Search for the cell housing the specified text and yield its [X, Y] center coordinate. 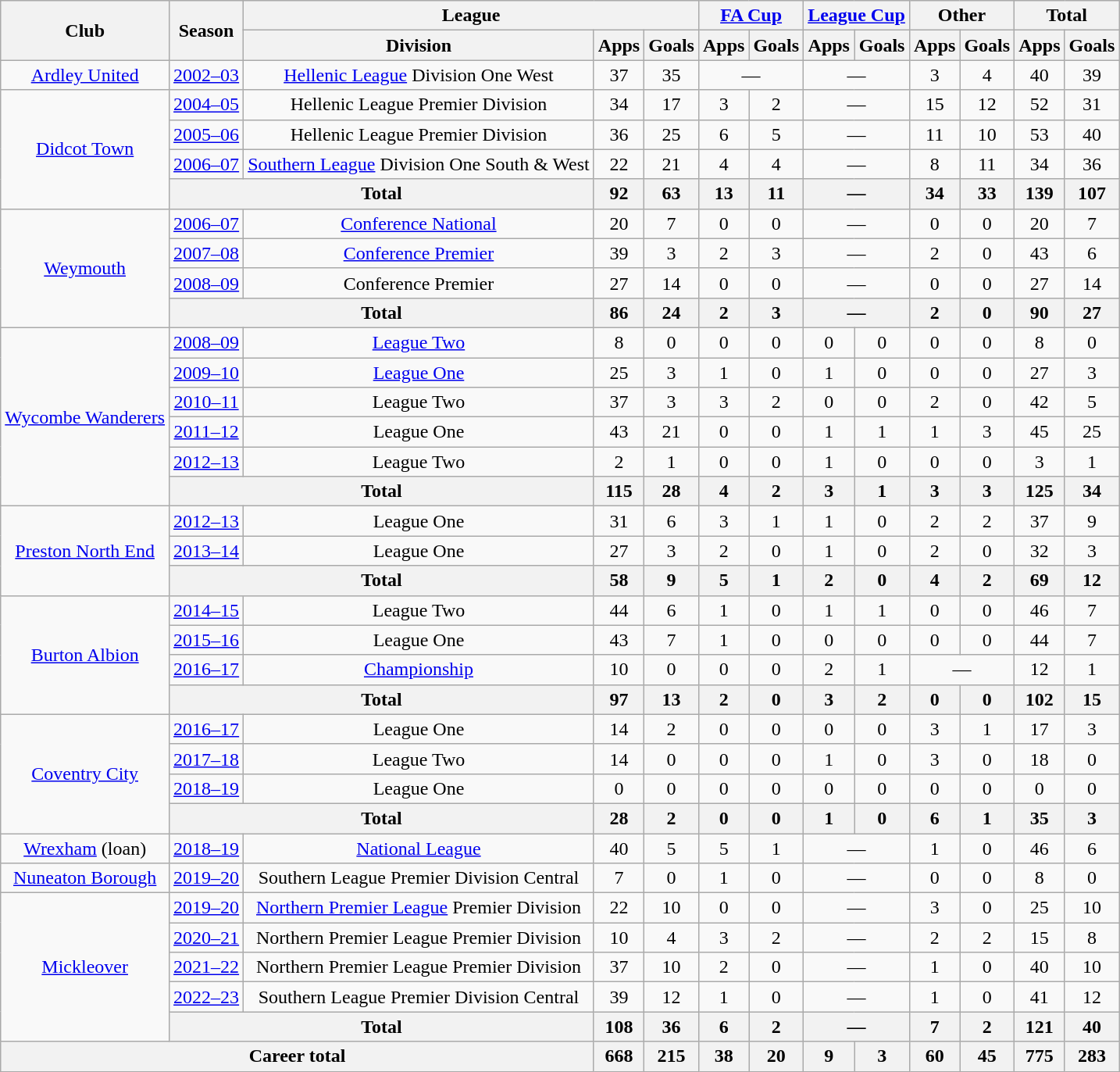
Weymouth [85, 268]
2004–05 [206, 105]
42 [1040, 402]
2017–18 [206, 759]
668 [619, 1056]
108 [619, 1027]
115 [619, 491]
FA Cup [751, 16]
125 [1040, 491]
52 [1040, 105]
18 [1040, 759]
Nuneaton Borough [85, 878]
102 [1040, 699]
Division [419, 45]
2022–23 [206, 997]
Other [961, 16]
41 [1040, 997]
2002–03 [206, 75]
National League [419, 848]
Championship [419, 670]
139 [1040, 194]
Preston North End [85, 551]
38 [723, 1056]
24 [672, 313]
92 [619, 194]
2021–22 [206, 967]
107 [1092, 194]
Mickleover [85, 967]
32 [1040, 551]
63 [672, 194]
121 [1040, 1027]
2010–11 [206, 402]
53 [1040, 134]
Wrexham (loan) [85, 848]
2005–06 [206, 134]
Wycombe Wanderers [85, 416]
2014–15 [206, 610]
2011–12 [206, 432]
2007–08 [206, 253]
League [472, 16]
Burton Albion [85, 655]
2020–21 [206, 938]
2015–16 [206, 640]
Club [85, 30]
Hellenic League Division One West [419, 75]
97 [619, 699]
Coventry City [85, 774]
86 [619, 313]
Southern League Division One South & West [419, 164]
215 [672, 1056]
League Cup [857, 16]
90 [1040, 313]
33 [987, 194]
60 [934, 1056]
Career total [298, 1056]
Season [206, 30]
58 [619, 581]
Didcot Town [85, 149]
775 [1040, 1056]
69 [1040, 581]
283 [1092, 1056]
2009–10 [206, 373]
2013–14 [206, 551]
Ardley United [85, 75]
Conference National [419, 223]
